Search for the cell housing the specified text and yield its [X, Y] center coordinate. 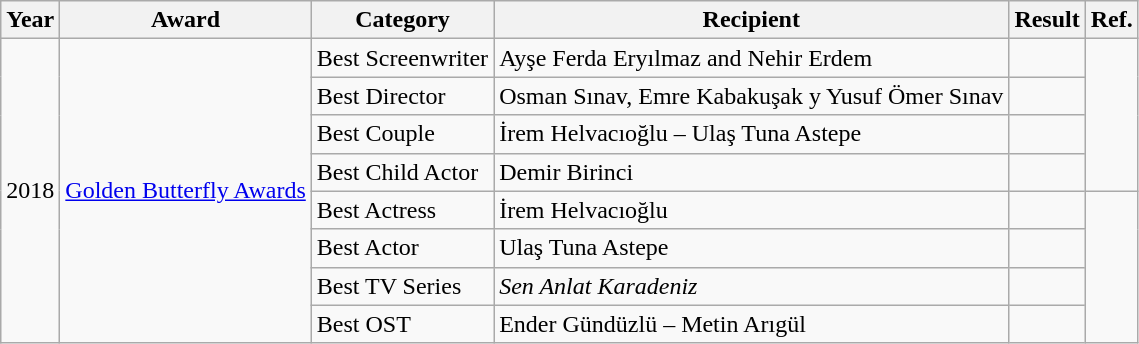
Best OST [402, 324]
İrem Helvacıoğlu – Ulaş Tuna Astepe [752, 134]
Best Screenwriter [402, 58]
Best Couple [402, 134]
Category [402, 20]
2018 [30, 191]
İrem Helvacıoğlu [752, 210]
Year [30, 20]
Demir Birinci [752, 172]
Best Actor [402, 248]
Award [186, 20]
Recipient [752, 20]
Ref. [1112, 20]
Result [1047, 20]
Osman Sınav, Emre Kabakuşak y Yusuf Ömer Sınav [752, 96]
Best Director [402, 96]
Ender Gündüzlü – Metin Arıgül [752, 324]
Ulaş Tuna Astepe [752, 248]
Ayşe Ferda Eryılmaz and Nehir Erdem [752, 58]
Best Actress [402, 210]
Best TV Series [402, 286]
Best Child Actor [402, 172]
Golden Butterfly Awards [186, 191]
Sen Anlat Karadeniz [752, 286]
